Return the [X, Y] coordinate for the center point of the cell that contains the specified text.  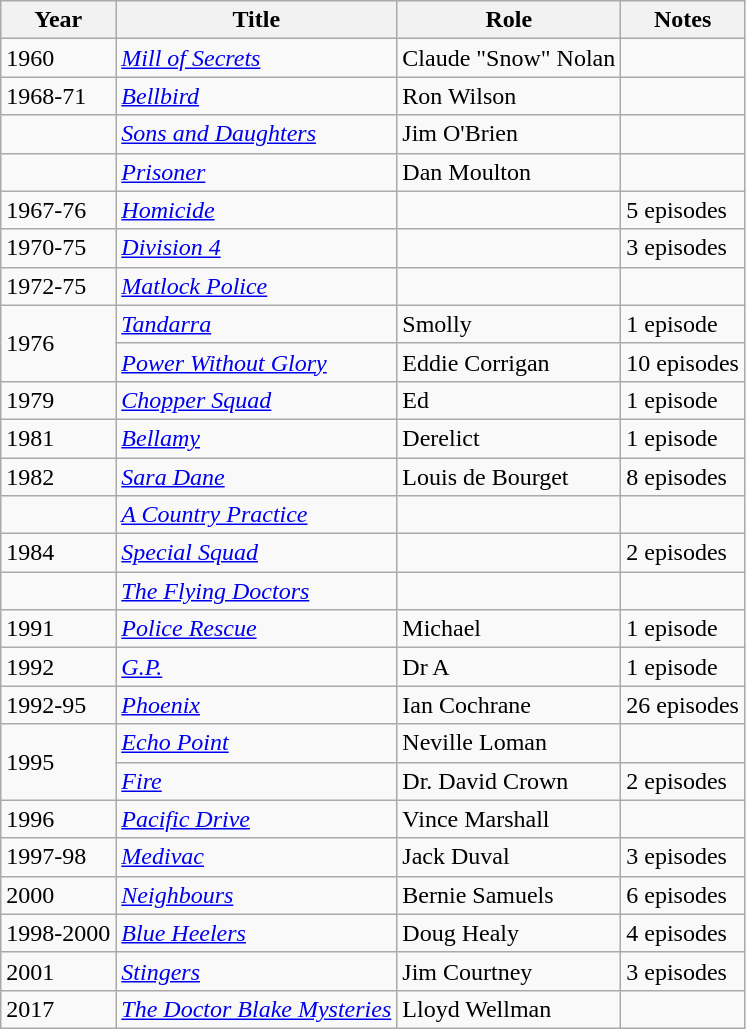
Bellamy [256, 438]
Louis de Bourget [509, 477]
1972-75 [58, 286]
Medivac [256, 857]
Eddie Corrigan [509, 362]
Role [509, 20]
5 episodes [683, 210]
Power Without Glory [256, 362]
The Doctor Blake Mysteries [256, 1009]
1979 [58, 400]
1997-98 [58, 857]
Fire [256, 781]
Michael [509, 629]
1970-75 [58, 248]
Year [58, 20]
1991 [58, 629]
Jack Duval [509, 857]
Division 4 [256, 248]
1984 [58, 553]
Claude "Snow" Nolan [509, 58]
Phoenix [256, 705]
Sons and Daughters [256, 134]
2000 [58, 895]
Jim O'Brien [509, 134]
Bernie Samuels [509, 895]
Ian Cochrane [509, 705]
10 episodes [683, 362]
Vince Marshall [509, 819]
Ron Wilson [509, 96]
Blue Heelers [256, 933]
2017 [58, 1009]
G.P. [256, 667]
1998-2000 [58, 933]
Homicide [256, 210]
Ed [509, 400]
Chopper Squad [256, 400]
Derelict [509, 438]
Dr. David Crown [509, 781]
1967-76 [58, 210]
Jim Courtney [509, 971]
Notes [683, 20]
A Country Practice [256, 515]
Bellbird [256, 96]
1996 [58, 819]
1992-95 [58, 705]
Special Squad [256, 553]
Sara Dane [256, 477]
Lloyd Wellman [509, 1009]
The Flying Doctors [256, 591]
Police Rescue [256, 629]
Neighbours [256, 895]
8 episodes [683, 477]
1968-71 [58, 96]
Prisoner [256, 172]
Neville Loman [509, 743]
Matlock Police [256, 286]
1982 [58, 477]
Dr A [509, 667]
Smolly [509, 324]
26 episodes [683, 705]
1960 [58, 58]
Tandarra [256, 324]
Mill of Secrets [256, 58]
Pacific Drive [256, 819]
Doug Healy [509, 933]
1992 [58, 667]
Echo Point [256, 743]
Stingers [256, 971]
1976 [58, 343]
1995 [58, 762]
4 episodes [683, 933]
Dan Moulton [509, 172]
6 episodes [683, 895]
1981 [58, 438]
Title [256, 20]
2001 [58, 971]
